Return [x, y] of the center of cell containing provided text 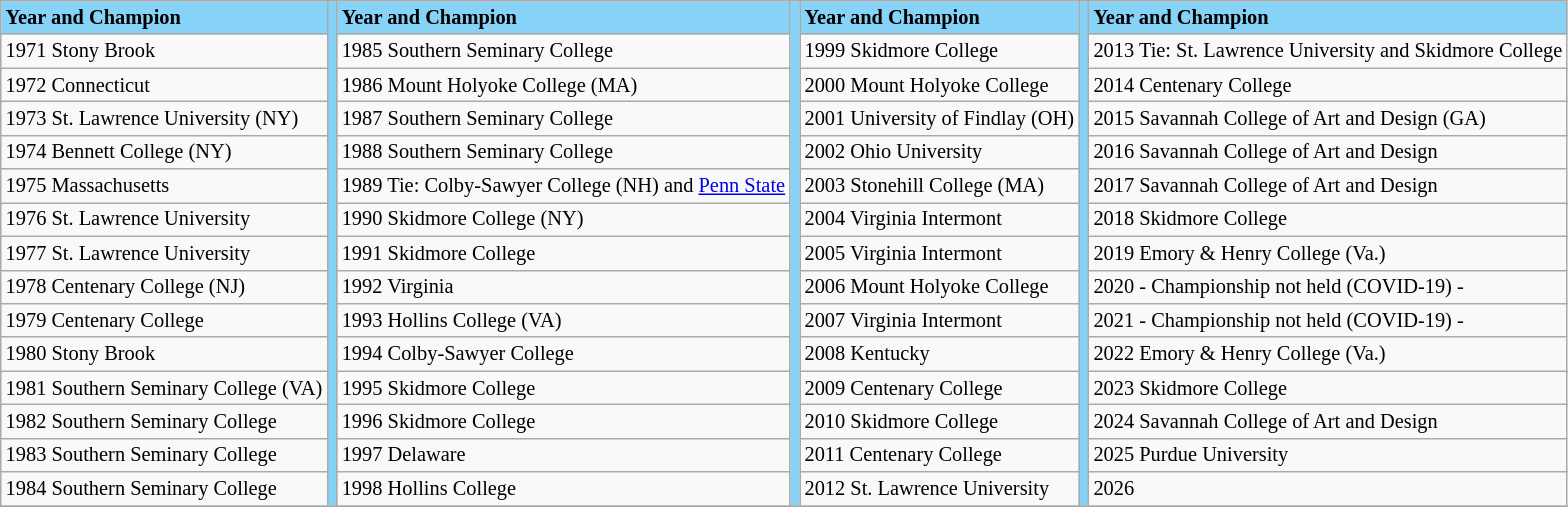
2023 Skidmore College [1328, 388]
1991 Skidmore College [564, 253]
1984 Southern Seminary College [164, 489]
1985 Southern Seminary College [564, 51]
2017 Savannah College of Art and Design [1328, 186]
1973 St. Lawrence University (NY) [164, 118]
1992 Virginia [564, 287]
2011 Centenary College [940, 455]
2010 Skidmore College [940, 421]
1990 Skidmore College (NY) [564, 219]
1996 Skidmore College [564, 421]
1979 Centenary College [164, 320]
1998 Hollins College [564, 489]
1971 Stony Brook [164, 51]
2008 Kentucky [940, 354]
2015 Savannah College of Art and Design (GA) [1328, 118]
2001 University of Findlay (OH) [940, 118]
2005 Virginia Intermont [940, 253]
1997 Delaware [564, 455]
1993 Hollins College (VA) [564, 320]
2025 Purdue University [1328, 455]
2014 Centenary College [1328, 85]
2013 Tie: St. Lawrence University and Skidmore College [1328, 51]
1988 Southern Seminary College [564, 152]
2004 Virginia Intermont [940, 219]
1980 Stony Brook [164, 354]
1976 St. Lawrence University [164, 219]
2002 Ohio University [940, 152]
2021 - Championship not held (COVID-19) - [1328, 320]
2020 - Championship not held (COVID-19) - [1328, 287]
1995 Skidmore College [564, 388]
2006 Mount Holyoke College [940, 287]
1983 Southern Seminary College [164, 455]
1999 Skidmore College [940, 51]
2019 Emory & Henry College (Va.) [1328, 253]
2022 Emory & Henry College (Va.) [1328, 354]
2003 Stonehill College (MA) [940, 186]
2012 St. Lawrence University [940, 489]
2007 Virginia Intermont [940, 320]
2026 [1328, 489]
2024 Savannah College of Art and Design [1328, 421]
2000 Mount Holyoke College [940, 85]
1986 Mount Holyoke College (MA) [564, 85]
1987 Southern Seminary College [564, 118]
1975 Massachusetts [164, 186]
1977 St. Lawrence University [164, 253]
1978 Centenary College (NJ) [164, 287]
1989 Tie: Colby-Sawyer College (NH) and Penn State [564, 186]
2016 Savannah College of Art and Design [1328, 152]
2009 Centenary College [940, 388]
2018 Skidmore College [1328, 219]
1981 Southern Seminary College (VA) [164, 388]
1994 Colby-Sawyer College [564, 354]
1974 Bennett College (NY) [164, 152]
1982 Southern Seminary College [164, 421]
1972 Connecticut [164, 85]
